Locate the cell with the specified text and output its [x, y] center coordinate. 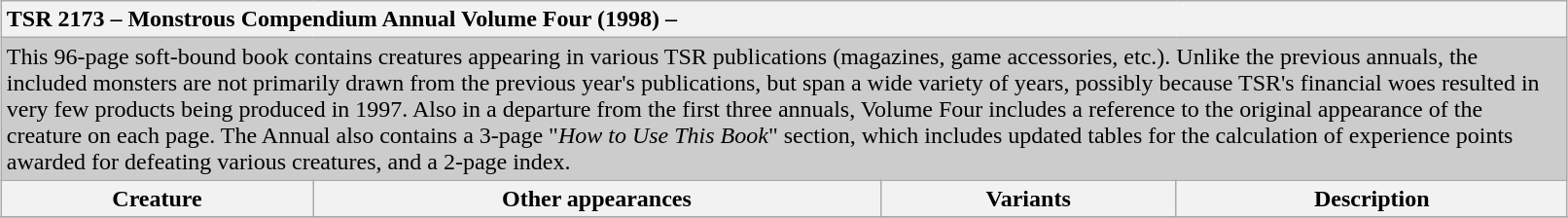
Other appearances [597, 199]
TSR 2173 – Monstrous Compendium Annual Volume Four (1998) – [784, 19]
Creature [158, 199]
Variants [1028, 199]
Description [1372, 199]
